Capture the cell that displays the provided text and extract its (x, y) central coordinate. 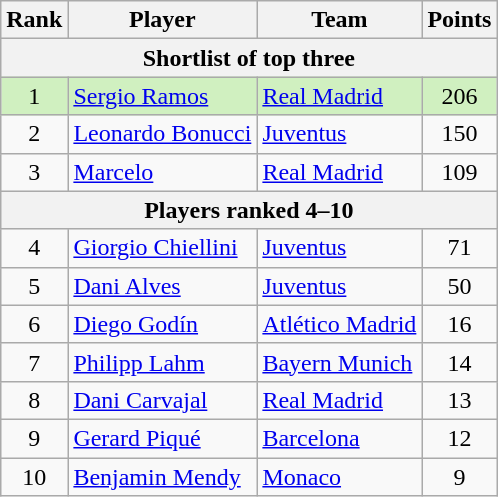
50 (460, 286)
Leonardo Bonucci (162, 134)
109 (460, 172)
Player (162, 20)
2 (34, 134)
6 (34, 324)
Shortlist of top three (249, 58)
Diego Godín (162, 324)
206 (460, 96)
Atlético Madrid (340, 324)
3 (34, 172)
7 (34, 362)
150 (460, 134)
Sergio Ramos (162, 96)
Team (340, 20)
1 (34, 96)
Philipp Lahm (162, 362)
Benjamin Mendy (162, 477)
10 (34, 477)
Rank (34, 20)
Monaco (340, 477)
Gerard Piqué (162, 438)
8 (34, 400)
Dani Carvajal (162, 400)
Dani Alves (162, 286)
5 (34, 286)
Bayern Munich (340, 362)
4 (34, 248)
13 (460, 400)
12 (460, 438)
14 (460, 362)
Marcelo (162, 172)
71 (460, 248)
Points (460, 20)
Players ranked 4–10 (249, 210)
Giorgio Chiellini (162, 248)
16 (460, 324)
Barcelona (340, 438)
